Return the [X, Y] coordinate for the center point of the cell that contains the specified text.  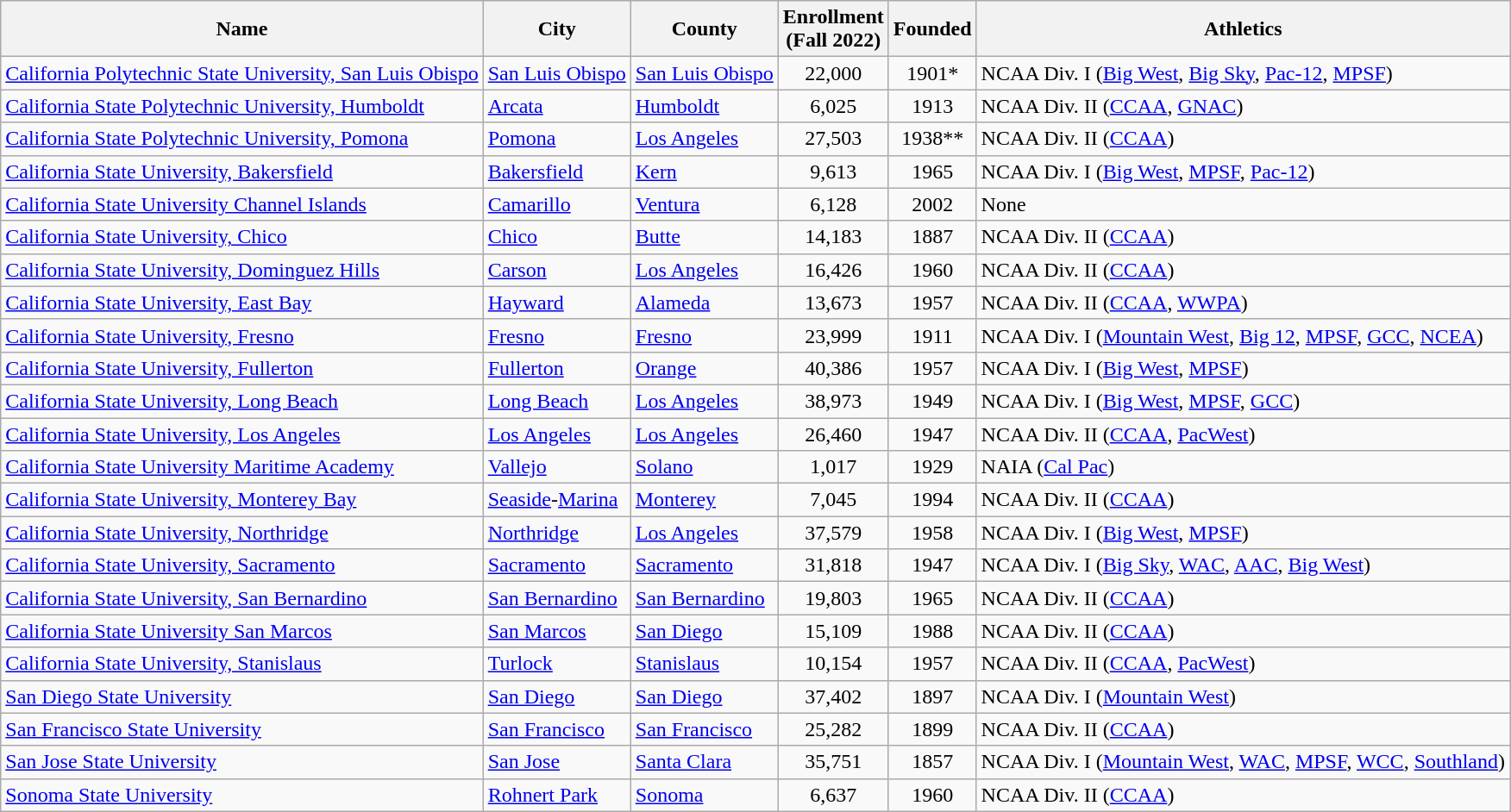
Vallejo [557, 467]
Hayward [557, 303]
22,000 [833, 73]
Name [241, 29]
Monterey [704, 500]
Arcata [557, 106]
Stanislaus [704, 664]
California State University, Northridge [241, 533]
California State University, Los Angeles [241, 434]
Sonoma [704, 795]
City [557, 29]
Humboldt [704, 106]
38,973 [833, 401]
1913 [932, 106]
Alameda [704, 303]
31,818 [833, 565]
Ventura [704, 204]
California State Polytechnic University, Humboldt [241, 106]
California State University, Sacramento [241, 565]
NCAA Div. II (CCAA, GNAC) [1243, 106]
San Jose [557, 762]
NCAA Div. I (Big West, Big Sky, Pac-12, MPSF) [1243, 73]
California State Polytechnic University, Pomona [241, 139]
Fullerton [557, 368]
Founded [932, 29]
California State University, Monterey Bay [241, 500]
Bakersfield [557, 172]
23,999 [833, 335]
NCAA Div. I (Mountain West) [1243, 696]
27,503 [833, 139]
NCAA Div. I (Mountain West, Big 12, MPSF, GCC, NCEA) [1243, 335]
California State University Channel Islands [241, 204]
40,386 [833, 368]
19,803 [833, 598]
6,637 [833, 795]
13,673 [833, 303]
Camarillo [557, 204]
1958 [932, 533]
Solano [704, 467]
Enrollment(Fall 2022) [833, 29]
Turlock [557, 664]
NAIA (Cal Pac) [1243, 467]
10,154 [833, 664]
1938** [932, 139]
NCAA Div. I (Mountain West, WAC, MPSF, WCC, Southland) [1243, 762]
California State University, Long Beach [241, 401]
County [704, 29]
9,613 [833, 172]
25,282 [833, 729]
1929 [932, 467]
Northridge [557, 533]
San Marcos [557, 631]
NCAA Div. I (Big West, MPSF, Pac-12) [1243, 172]
Chico [557, 237]
California Polytechnic State University, San Luis Obispo [241, 73]
16,426 [833, 270]
1911 [932, 335]
California State University San Marcos [241, 631]
1897 [932, 696]
1949 [932, 401]
Athletics [1243, 29]
6,025 [833, 106]
1899 [932, 729]
Seaside-Marina [557, 500]
6,128 [833, 204]
7,045 [833, 500]
1,017 [833, 467]
Santa Clara [704, 762]
Rohnert Park [557, 795]
California State University, East Bay [241, 303]
14,183 [833, 237]
1887 [932, 237]
NCAA Div. II (CCAA, WWPA) [1243, 303]
1901* [932, 73]
Kern [704, 172]
15,109 [833, 631]
California State University, San Bernardino [241, 598]
Carson [557, 270]
California State University, Fullerton [241, 368]
San Francisco State University [241, 729]
San Diego State University [241, 696]
San Jose State University [241, 762]
37,402 [833, 696]
Butte [704, 237]
2002 [932, 204]
California State University, Bakersfield [241, 172]
Pomona [557, 139]
Long Beach [557, 401]
NCAA Div. I (Big Sky, WAC, AAC, Big West) [1243, 565]
None [1243, 204]
Sonoma State University [241, 795]
California State University, Stanislaus [241, 664]
1988 [932, 631]
1994 [932, 500]
35,751 [833, 762]
1857 [932, 762]
37,579 [833, 533]
26,460 [833, 434]
California State University, Dominguez Hills [241, 270]
California State University, Fresno [241, 335]
Orange [704, 368]
California State University, Chico [241, 237]
California State University Maritime Academy [241, 467]
NCAA Div. I (Big West, MPSF, GCC) [1243, 401]
